Pinpoint the cell where the given text exists, returning its [x, y] midpoint coordinate. 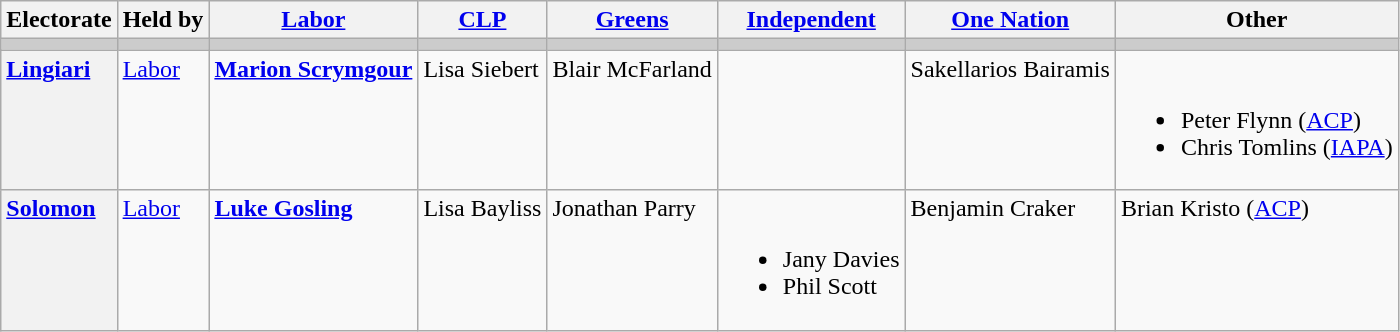
Greens [632, 20]
Sakellarios Bairamis [1010, 120]
Solomon [59, 260]
One Nation [1010, 20]
Marion Scrymgour [314, 120]
Lisa Bayliss [482, 260]
Electorate [59, 20]
Independent [811, 20]
Held by [163, 20]
Other [1256, 20]
Peter Flynn (ACP)Chris Tomlins (IAPA) [1256, 120]
Blair McFarland [632, 120]
Jany DaviesPhil Scott [811, 260]
Luke Gosling [314, 260]
Jonathan Parry [632, 260]
Benjamin Craker [1010, 260]
Lingiari [59, 120]
CLP [482, 20]
Brian Kristo (ACP) [1256, 260]
Lisa Siebert [482, 120]
